Determine the [X, Y] coordinate at the center of the cell enclosing the given text.  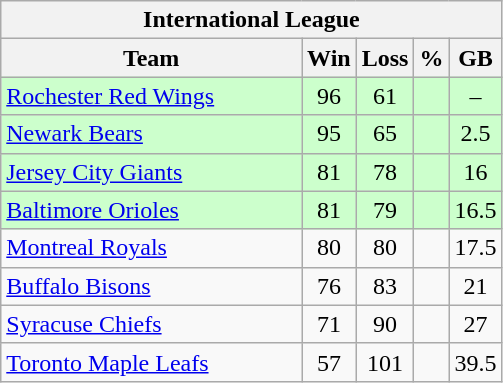
Loss [385, 58]
61 [385, 96]
International League [252, 20]
57 [330, 362]
27 [476, 324]
Rochester Red Wings [152, 96]
78 [385, 172]
Win [330, 58]
Newark Bears [152, 134]
76 [330, 286]
Team [152, 58]
39.5 [476, 362]
90 [385, 324]
– [476, 96]
Montreal Royals [152, 248]
95 [330, 134]
16 [476, 172]
% [432, 58]
Syracuse Chiefs [152, 324]
96 [330, 96]
101 [385, 362]
71 [330, 324]
83 [385, 286]
2.5 [476, 134]
65 [385, 134]
Buffalo Bisons [152, 286]
Jersey City Giants [152, 172]
16.5 [476, 210]
79 [385, 210]
GB [476, 58]
17.5 [476, 248]
Toronto Maple Leafs [152, 362]
21 [476, 286]
Baltimore Orioles [152, 210]
